Find where the given text appears and provide that cell's center as [x, y] coordinate. 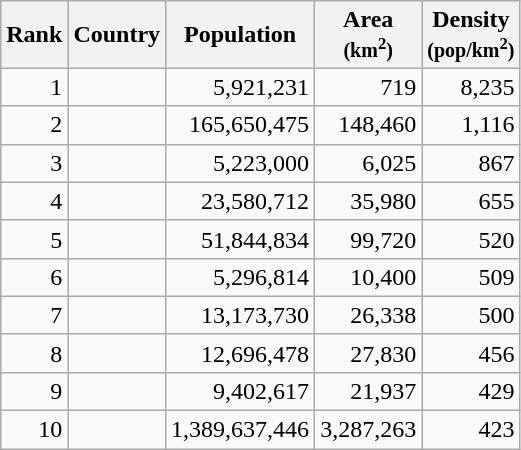
5,296,814 [240, 277]
Country [117, 34]
21,937 [368, 391]
520 [471, 239]
1 [34, 87]
1,116 [471, 125]
719 [368, 87]
10 [34, 430]
10,400 [368, 277]
165,650,475 [240, 125]
2 [34, 125]
6 [34, 277]
Density(pop/km2) [471, 34]
5,921,231 [240, 87]
Rank [34, 34]
456 [471, 353]
500 [471, 315]
3 [34, 163]
5,223,000 [240, 163]
867 [471, 163]
4 [34, 201]
12,696,478 [240, 353]
7 [34, 315]
8 [34, 353]
509 [471, 277]
35,980 [368, 201]
99,720 [368, 239]
23,580,712 [240, 201]
13,173,730 [240, 315]
5 [34, 239]
51,844,834 [240, 239]
655 [471, 201]
148,460 [368, 125]
6,025 [368, 163]
1,389,637,446 [240, 430]
Area(km2) [368, 34]
423 [471, 430]
8,235 [471, 87]
9,402,617 [240, 391]
Population [240, 34]
9 [34, 391]
27,830 [368, 353]
3,287,263 [368, 430]
26,338 [368, 315]
429 [471, 391]
